From the cell containing the given text, extract its center point as (X, Y) coordinate. 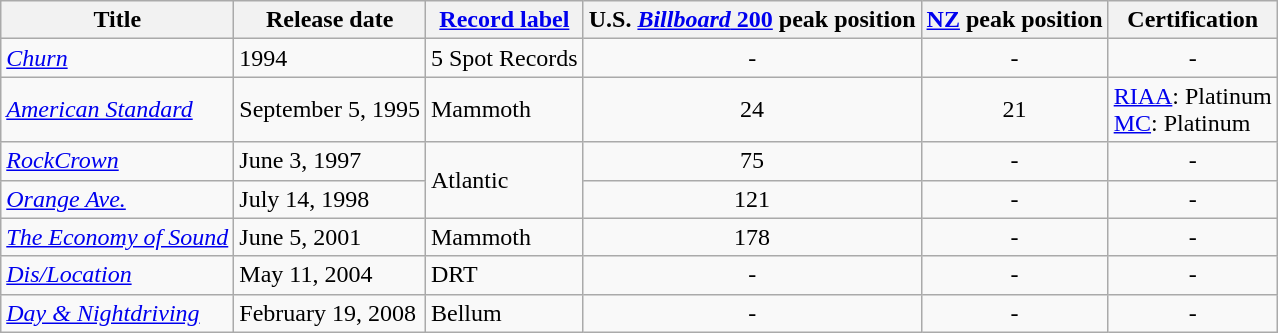
U.S. Billboard 200 peak position (752, 20)
24 (752, 110)
June 5, 2001 (330, 237)
RIAA: PlatinumMC: Platinum (1192, 110)
September 5, 1995 (330, 110)
February 19, 2008 (330, 313)
Orange Ave. (118, 199)
RockCrown (118, 161)
5 Spot Records (504, 58)
1994 (330, 58)
May 11, 2004 (330, 275)
Day & Nightdriving (118, 313)
21 (1014, 110)
June 3, 1997 (330, 161)
Churn (118, 58)
July 14, 1998 (330, 199)
Atlantic (504, 180)
American Standard (118, 110)
178 (752, 237)
Dis/Location (118, 275)
Certification (1192, 20)
Title (118, 20)
121 (752, 199)
NZ peak position (1014, 20)
DRT (504, 275)
75 (752, 161)
Release date (330, 20)
Bellum (504, 313)
The Economy of Sound (118, 237)
Record label (504, 20)
